Capture the cell that displays the provided text and extract its [X, Y] central coordinate. 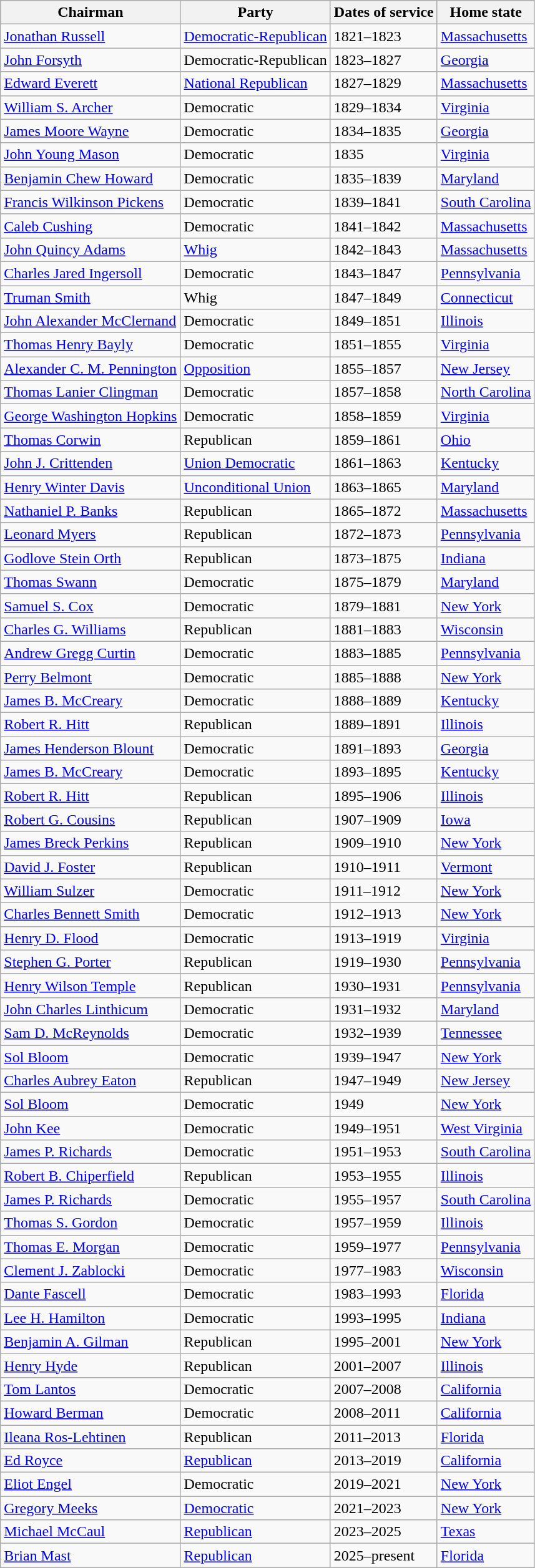
1879–1881 [383, 606]
David J. Foster [91, 867]
Thomas Corwin [91, 440]
1859–1861 [383, 440]
James Breck Perkins [91, 843]
1888–1889 [383, 701]
1955–1957 [383, 1199]
West Virginia [486, 1128]
Ileana Ros-Lehtinen [91, 1436]
Charles Aubrey Eaton [91, 1081]
1909–1910 [383, 843]
Party [255, 12]
1995–2001 [383, 1342]
1847–1849 [383, 298]
1983–1993 [383, 1294]
1939–1947 [383, 1057]
1895–1906 [383, 796]
Thomas E. Morgan [91, 1247]
James Moore Wayne [91, 131]
1885–1888 [383, 677]
1861–1863 [383, 463]
1858–1859 [383, 416]
Ohio [486, 440]
Chairman [91, 12]
John Forsyth [91, 60]
1912–1913 [383, 914]
Iowa [486, 820]
John Alexander McClernand [91, 321]
Unconditional Union [255, 487]
John J. Crittenden [91, 463]
Leonard Myers [91, 535]
Benjamin A. Gilman [91, 1342]
Caleb Cushing [91, 226]
Gregory Meeks [91, 1508]
Vermont [486, 867]
1849–1851 [383, 321]
Thomas S. Gordon [91, 1223]
1855–1857 [383, 369]
1932–1939 [383, 1033]
1851–1855 [383, 345]
Howard Berman [91, 1413]
Samuel S. Cox [91, 606]
Jonathan Russell [91, 36]
1827–1829 [383, 84]
1863–1865 [383, 487]
Union Democratic [255, 463]
Henry D. Flood [91, 938]
Robert B. Chiperfield [91, 1176]
1913–1919 [383, 938]
Charles Bennett Smith [91, 914]
Stephen G. Porter [91, 962]
Robert G. Cousins [91, 820]
1821–1823 [383, 36]
1919–1930 [383, 962]
1889–1891 [383, 725]
1893–1895 [383, 772]
Ed Royce [91, 1461]
2021–2023 [383, 1508]
Nathaniel P. Banks [91, 511]
William S. Archer [91, 107]
2011–2013 [383, 1436]
1873–1875 [383, 558]
1993–1995 [383, 1318]
1865–1872 [383, 511]
1875–1879 [383, 582]
Edward Everett [91, 84]
Charles G. Williams [91, 629]
1839–1841 [383, 202]
Thomas Swann [91, 582]
1953–1955 [383, 1176]
Tom Lantos [91, 1389]
1883–1885 [383, 653]
Truman Smith [91, 298]
Thomas Henry Bayly [91, 345]
1931–1932 [383, 1009]
James Henderson Blount [91, 748]
2001–2007 [383, 1365]
Opposition [255, 369]
Henry Hyde [91, 1365]
Andrew Gregg Curtin [91, 653]
1834–1835 [383, 131]
2013–2019 [383, 1461]
Connecticut [486, 298]
Brian Mast [91, 1556]
Charles Jared Ingersoll [91, 273]
Godlove Stein Orth [91, 558]
Alexander C. M. Pennington [91, 369]
1907–1909 [383, 820]
Lee H. Hamilton [91, 1318]
1823–1827 [383, 60]
Dante Fascell [91, 1294]
John Quincy Adams [91, 249]
1842–1843 [383, 249]
Perry Belmont [91, 677]
John Young Mason [91, 155]
1829–1834 [383, 107]
Clement J. Zablocki [91, 1270]
Henry Wilson Temple [91, 985]
Francis Wilkinson Pickens [91, 202]
1949–1951 [383, 1128]
Michael McCaul [91, 1532]
1911–1912 [383, 891]
1881–1883 [383, 629]
1951–1953 [383, 1152]
1949 [383, 1105]
John Kee [91, 1128]
Eliot Engel [91, 1484]
2019–2021 [383, 1484]
Tennessee [486, 1033]
Henry Winter Davis [91, 487]
William Sulzer [91, 891]
1841–1842 [383, 226]
1872–1873 [383, 535]
Texas [486, 1532]
1835–1839 [383, 178]
2007–2008 [383, 1389]
George Washington Hopkins [91, 416]
2008–2011 [383, 1413]
Thomas Lanier Clingman [91, 392]
Home state [486, 12]
2025–present [383, 1556]
1947–1949 [383, 1081]
John Charles Linthicum [91, 1009]
2023–2025 [383, 1532]
1835 [383, 155]
1857–1858 [383, 392]
North Carolina [486, 392]
1910–1911 [383, 867]
1930–1931 [383, 985]
National Republican [255, 84]
Benjamin Chew Howard [91, 178]
Sam D. McReynolds [91, 1033]
1891–1893 [383, 748]
1959–1977 [383, 1247]
1957–1959 [383, 1223]
1977–1983 [383, 1270]
1843–1847 [383, 273]
Dates of service [383, 12]
